Scan for the cell matching the given text and deliver its [x, y] coordinate at center. 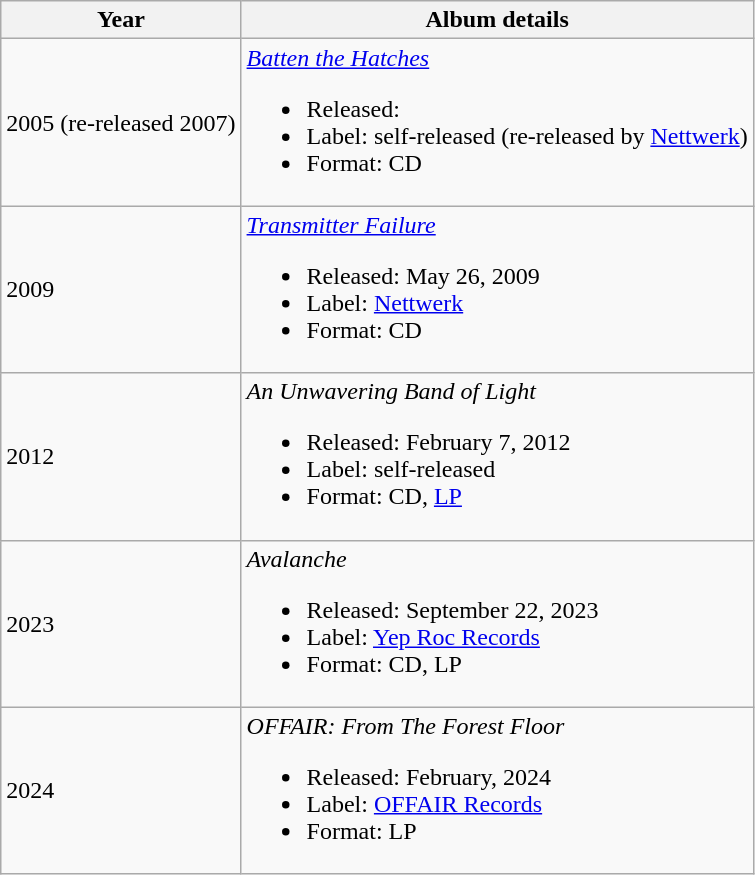
AvalancheReleased: September 22, 2023Label: Yep Roc RecordsFormat: CD, LP [497, 624]
2005 (re-released 2007) [121, 122]
Year [121, 20]
Album details [497, 20]
2012 [121, 456]
An Unwavering Band of LightReleased: February 7, 2012Label: self-releasedFormat: CD, LP [497, 456]
Transmitter FailureReleased: May 26, 2009Label: NettwerkFormat: CD [497, 290]
Batten the HatchesReleased:Label: self-released (re-released by Nettwerk)Format: CD [497, 122]
2009 [121, 290]
2024 [121, 790]
OFFAIR: From The Forest FloorReleased: February, 2024Label: OFFAIR RecordsFormat: LP [497, 790]
2023 [121, 624]
